Search for the cell housing the specified text and yield its (x, y) center coordinate. 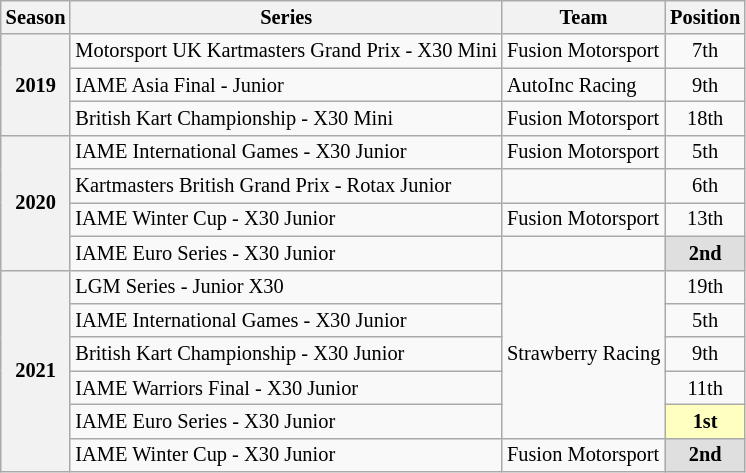
19th (705, 287)
2021 (36, 371)
IAME Asia Final - Junior (286, 85)
13th (705, 219)
Kartmasters British Grand Prix - Rotax Junior (286, 186)
IAME Warriors Final - X30 Junior (286, 388)
British Kart Championship - X30 Junior (286, 354)
Team (584, 17)
Season (36, 17)
11th (705, 388)
Series (286, 17)
Motorsport UK Kartmasters Grand Prix - X30 Mini (286, 51)
2019 (36, 84)
British Kart Championship - X30 Mini (286, 118)
2020 (36, 202)
Position (705, 17)
18th (705, 118)
AutoInc Racing (584, 85)
6th (705, 186)
7th (705, 51)
Strawberry Racing (584, 354)
LGM Series - Junior X30 (286, 287)
1st (705, 421)
